Identify which cell holds the provided text, then report its (x, y) central coordinate. 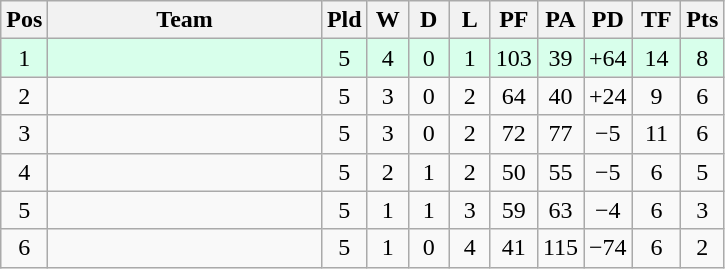
+24 (608, 96)
L (470, 20)
Team (185, 20)
40 (560, 96)
TF (656, 20)
Pts (702, 20)
Pos (24, 20)
−74 (608, 248)
W (388, 20)
PA (560, 20)
11 (656, 134)
77 (560, 134)
D (428, 20)
39 (560, 58)
−4 (608, 210)
55 (560, 172)
PD (608, 20)
8 (702, 58)
59 (514, 210)
64 (514, 96)
63 (560, 210)
41 (514, 248)
72 (514, 134)
Pld (344, 20)
9 (656, 96)
PF (514, 20)
+64 (608, 58)
103 (514, 58)
115 (560, 248)
50 (514, 172)
14 (656, 58)
